Output the (X, Y) coordinate of the center of the cell containing the given text.  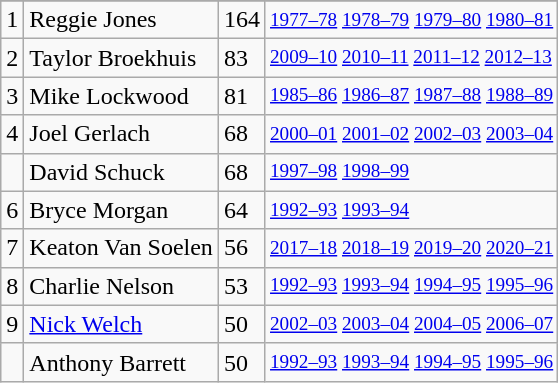
53 (242, 286)
164 (242, 20)
1 (12, 20)
2009–10 2010–11 2011–12 2012–13 (411, 58)
8 (12, 286)
9 (12, 324)
Mike Lockwood (122, 96)
3 (12, 96)
2 (12, 58)
83 (242, 58)
2002–03 2003–04 2004–05 2006–07 (411, 324)
Taylor Broekhuis (122, 58)
2017–18 2018–19 2019–20 2020–21 (411, 248)
1977–78 1978–79 1979–80 1980–81 (411, 20)
Bryce Morgan (122, 210)
7 (12, 248)
81 (242, 96)
Keaton Van Soelen (122, 248)
2000–01 2001–02 2002–03 2003–04 (411, 134)
64 (242, 210)
56 (242, 248)
David Schuck (122, 172)
1985–86 1986–87 1987–88 1988–89 (411, 96)
Reggie Jones (122, 20)
1997–98 1998–99 (411, 172)
4 (12, 134)
6 (12, 210)
Joel Gerlach (122, 134)
1992–93 1993–94 (411, 210)
Anthony Barrett (122, 362)
Nick Welch (122, 324)
Charlie Nelson (122, 286)
